Pinpoint the cell where the given text exists, returning its (X, Y) midpoint coordinate. 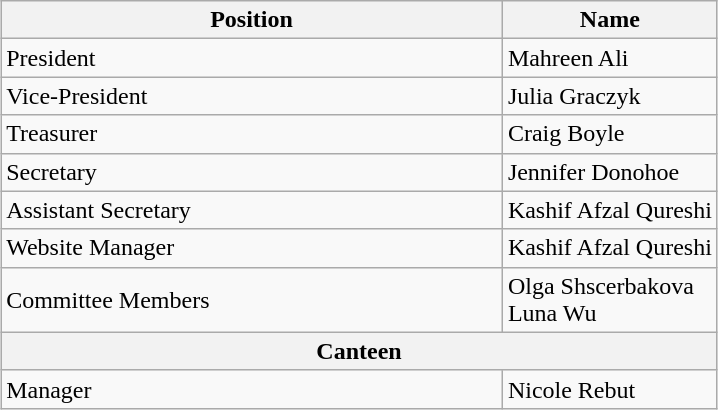
President (252, 58)
Name (610, 20)
Treasurer (252, 134)
Jennifer Donohoe (610, 172)
Position (252, 20)
Website Manager (252, 248)
Craig Boyle (610, 134)
Vice-President (252, 96)
Julia Graczyk (610, 96)
Assistant Secretary (252, 210)
Canteen (360, 351)
Manager (252, 389)
Nicole Rebut (610, 389)
Olga ShscerbakovaLuna Wu (610, 300)
Secretary (252, 172)
Mahreen Ali (610, 58)
Committee Members (252, 300)
